Capture the cell that displays the provided text and extract its [x, y] central coordinate. 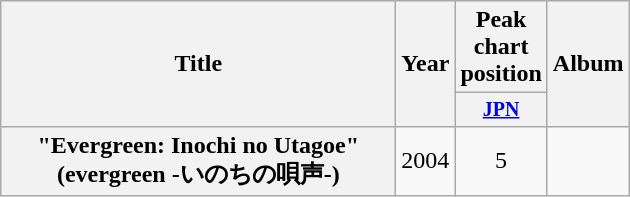
"Evergreen: Inochi no Utagoe"(evergreen -いのちの唄声-) [198, 161]
Peak chart position [501, 47]
2004 [426, 161]
Title [198, 64]
Year [426, 64]
5 [501, 161]
Album [588, 64]
JPN [501, 110]
